Determine the (x, y) coordinate at the center of the cell enclosing the given text.  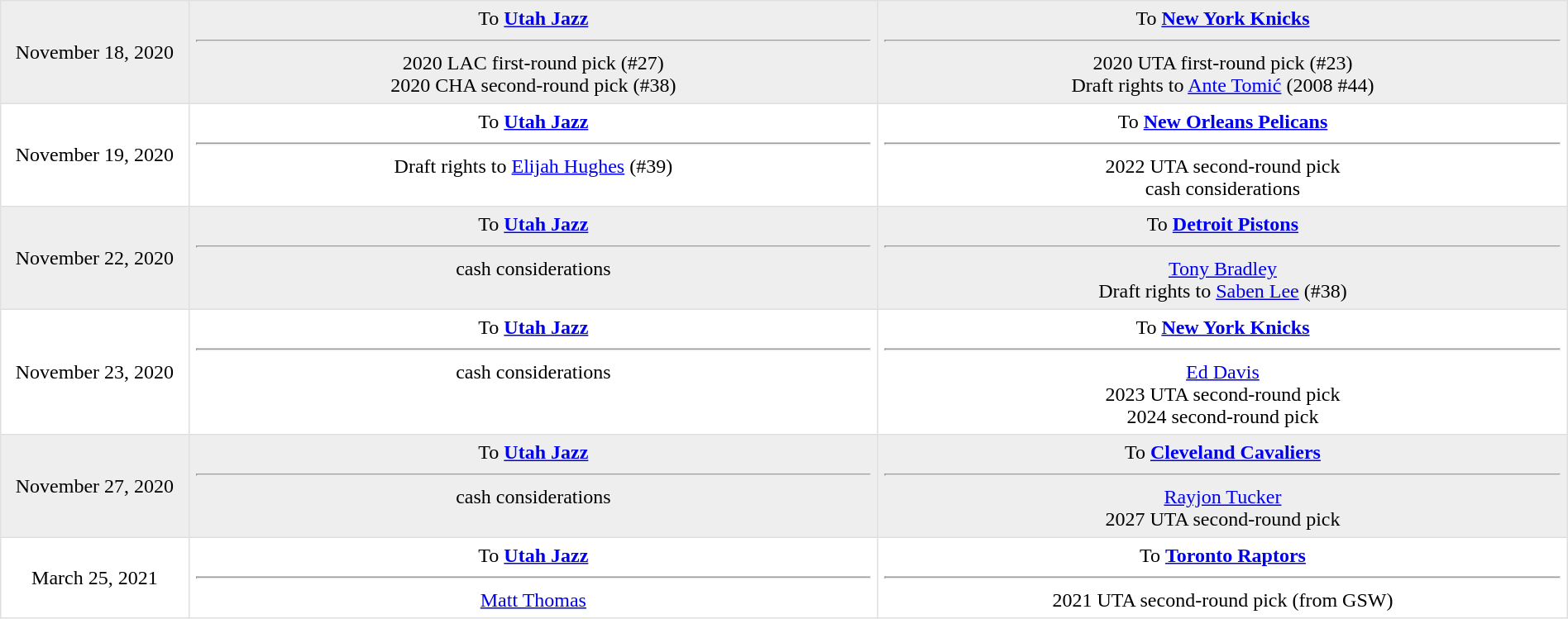
To Utah JazzMatt Thomas (533, 578)
November 19, 2020 (94, 155)
November 27, 2020 (94, 486)
November 23, 2020 (94, 372)
November 22, 2020 (94, 258)
To Detroit PistonsTony BradleyDraft rights to Saben Lee (#38) (1223, 258)
To New York KnicksEd Davis2023 UTA second-round pick2024 second-round pick (1223, 372)
To New York Knicks2020 UTA first-round pick (#23)Draft rights to Ante Tomić (2008 #44) (1223, 52)
November 18, 2020 (94, 52)
To Utah Jazz2020 LAC first-round pick (#27)2020 CHA second-round pick (#38) (533, 52)
To Cleveland CavaliersRayjon Tucker2027 UTA second-round pick (1223, 486)
To Toronto Raptors2021 UTA second-round pick (from GSW) (1223, 578)
March 25, 2021 (94, 578)
To Utah JazzDraft rights to Elijah Hughes (#39) (533, 155)
To New Orleans Pelicans2022 UTA second-round pickcash considerations (1223, 155)
